Identify which cell holds the provided text, then report its (x, y) central coordinate. 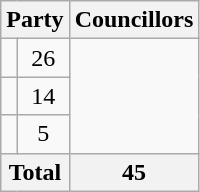
Councillors (134, 20)
45 (134, 172)
14 (43, 96)
26 (43, 58)
Total (35, 172)
Party (35, 20)
5 (43, 134)
